Output the [x, y] coordinate of the center of the cell containing the given text.  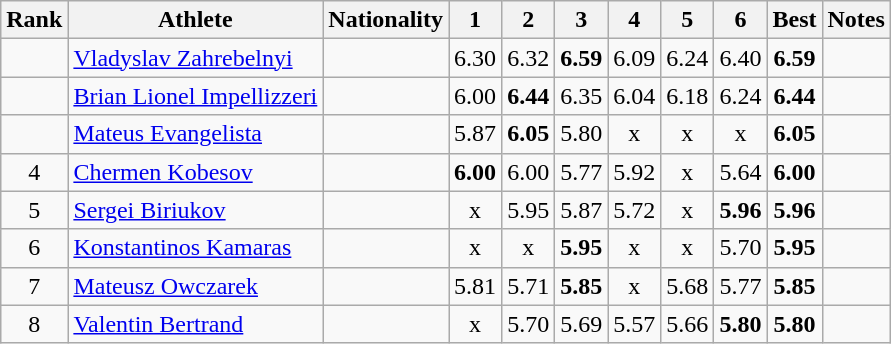
6.18 [688, 96]
8 [34, 324]
5.66 [688, 324]
Mateus Evangelista [196, 134]
Mateusz Owczarek [196, 286]
5.72 [634, 210]
Nationality [386, 20]
6.32 [528, 58]
6.09 [634, 58]
6.35 [582, 96]
Konstantinos Kamaras [196, 248]
5.57 [634, 324]
Sergei Biriukov [196, 210]
5.92 [634, 172]
5.71 [528, 286]
Valentin Bertrand [196, 324]
Chermen Kobesov [196, 172]
6.40 [740, 58]
5.64 [740, 172]
5.69 [582, 324]
Brian Lionel Impellizzeri [196, 96]
Rank [34, 20]
7 [34, 286]
5.81 [476, 286]
Notes [856, 20]
3 [582, 20]
1 [476, 20]
Vladyslav Zahrebelnyi [196, 58]
Best [794, 20]
Athlete [196, 20]
2 [528, 20]
5.68 [688, 286]
6.30 [476, 58]
6.04 [634, 96]
